Scan for the cell matching the given text and deliver its [X, Y] coordinate at center. 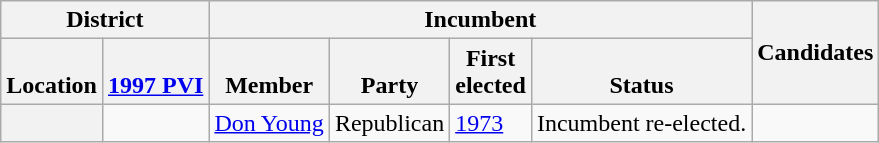
Location [52, 72]
Don Young [269, 123]
Member [269, 72]
District [105, 20]
Incumbent [480, 20]
Candidates [816, 52]
1973 [491, 123]
Incumbent re-elected. [641, 123]
Republican [389, 123]
1997 PVI [155, 72]
Status [641, 72]
Party [389, 72]
Firstelected [491, 72]
